From the cell containing the given text, extract its center point as (X, Y) coordinate. 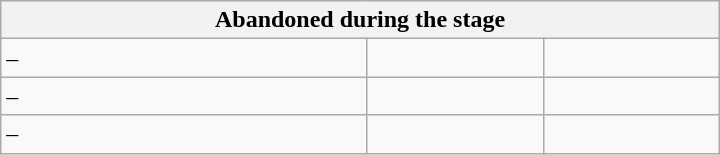
Abandoned during the stage (360, 20)
